Provide the [X, Y] coordinate of the cell's center where the given text is located.  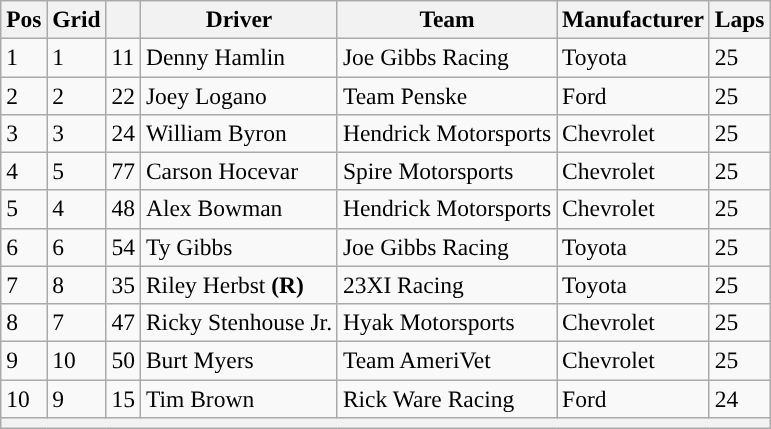
23XI Racing [446, 285]
Laps [740, 19]
35 [123, 285]
Spire Motorsports [446, 171]
11 [123, 57]
Pos [24, 19]
Hyak Motorsports [446, 322]
Joey Logano [238, 95]
Tim Brown [238, 398]
William Byron [238, 133]
47 [123, 322]
48 [123, 209]
Team [446, 19]
54 [123, 247]
Rick Ware Racing [446, 398]
Driver [238, 19]
15 [123, 398]
Burt Myers [238, 360]
Ricky Stenhouse Jr. [238, 322]
50 [123, 360]
Team AmeriVet [446, 360]
Grid [76, 19]
Riley Herbst (R) [238, 285]
Denny Hamlin [238, 57]
Ty Gibbs [238, 247]
22 [123, 95]
Manufacturer [634, 19]
Alex Bowman [238, 209]
77 [123, 171]
Carson Hocevar [238, 171]
Team Penske [446, 95]
